For the text-containing cell, return its midpoint in (X, Y) coordinate format. 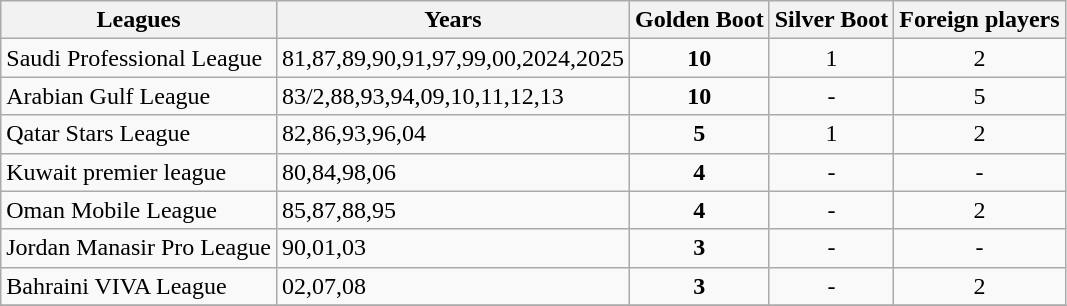
Qatar Stars League (139, 134)
Golden Boot (699, 20)
85,87,88,95 (452, 210)
Years (452, 20)
83/2,88,93,94,09,10,11,12,13 (452, 96)
Leagues (139, 20)
02,07,08 (452, 286)
Arabian Gulf League (139, 96)
81,87,89,90,91,97,99,00,2024,2025 (452, 58)
Silver Boot (832, 20)
Bahraini VIVA League (139, 286)
80,84,98,06 (452, 172)
82,86,93,96,04 (452, 134)
90,01,03 (452, 248)
Jordan Manasir Pro League (139, 248)
Foreign players (980, 20)
Oman Mobile League (139, 210)
Kuwait premier league (139, 172)
Saudi Professional League (139, 58)
